For the text-containing cell, return its midpoint in (x, y) coordinate format. 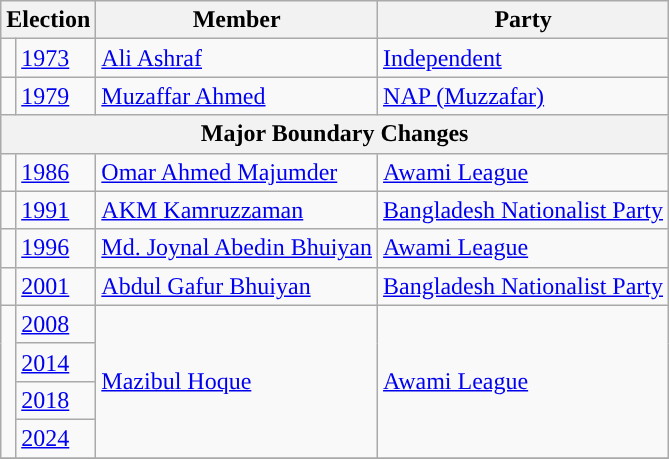
1979 (56, 96)
2024 (56, 438)
Major Boundary Changes (335, 134)
1973 (56, 58)
1996 (56, 248)
NAP (Muzzafar) (524, 96)
2008 (56, 324)
2014 (56, 362)
Abdul Gafur Bhuiyan (237, 286)
Muzaffar Ahmed (237, 96)
Election (48, 20)
Omar Ahmed Majumder (237, 172)
Party (524, 20)
Mazibul Hoque (237, 381)
2001 (56, 286)
Md. Joynal Abedin Bhuiyan (237, 248)
1986 (56, 172)
AKM Kamruzzaman (237, 210)
2018 (56, 400)
Independent (524, 58)
Ali Ashraf (237, 58)
1991 (56, 210)
Member (237, 20)
